Detect which cell encompasses the target text, then output its [x, y] center coordinate. 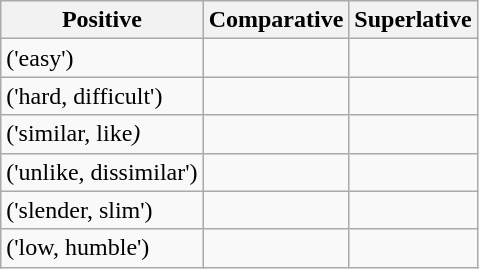
Superlative [413, 20]
('slender, slim') [102, 210]
('low, humble') [102, 248]
('easy') [102, 58]
Comparative [276, 20]
('similar, like) [102, 134]
('unlike, dissimilar') [102, 172]
('hard, difficult') [102, 96]
Positive [102, 20]
